Provide the [x, y] coordinate of the cell's center where the given text is located.  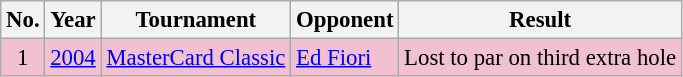
1 [23, 58]
Ed Fiori [345, 58]
No. [23, 20]
2004 [73, 58]
Opponent [345, 20]
MasterCard Classic [196, 58]
Tournament [196, 20]
Year [73, 20]
Result [540, 20]
Lost to par on third extra hole [540, 58]
